Scan for the cell matching the given text and deliver its [x, y] coordinate at center. 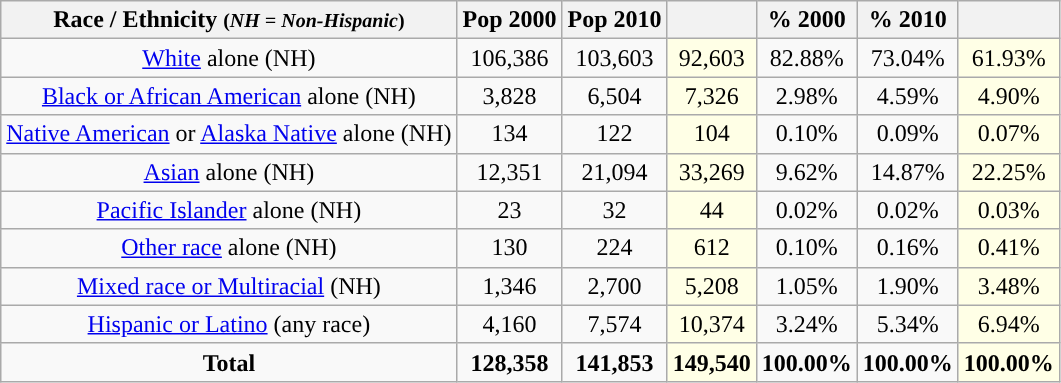
10,374 [712, 324]
1.05% [806, 286]
73.04% [908, 58]
0.41% [1008, 248]
Pop 2010 [614, 20]
14.87% [908, 172]
2.98% [806, 96]
Mixed race or Multiracial (NH) [229, 286]
612 [712, 248]
Native American or Alaska Native alone (NH) [229, 134]
104 [712, 134]
1.90% [908, 286]
0.07% [1008, 134]
92,603 [712, 58]
Pacific Islander alone (NH) [229, 210]
103,603 [614, 58]
23 [510, 210]
Hispanic or Latino (any race) [229, 324]
128,358 [510, 362]
106,386 [510, 58]
Pop 2000 [510, 20]
149,540 [712, 362]
61.93% [1008, 58]
0.03% [1008, 210]
Other race alone (NH) [229, 248]
32 [614, 210]
4.59% [908, 96]
% 2000 [806, 20]
White alone (NH) [229, 58]
5,208 [712, 286]
122 [614, 134]
82.88% [806, 58]
4,160 [510, 324]
3,828 [510, 96]
4.90% [1008, 96]
141,853 [614, 362]
33,269 [712, 172]
0.09% [908, 134]
21,094 [614, 172]
22.25% [1008, 172]
3.24% [806, 324]
5.34% [908, 324]
12,351 [510, 172]
0.16% [908, 248]
Total [229, 362]
130 [510, 248]
9.62% [806, 172]
1,346 [510, 286]
% 2010 [908, 20]
6.94% [1008, 324]
134 [510, 134]
224 [614, 248]
Race / Ethnicity (NH = Non-Hispanic) [229, 20]
7,574 [614, 324]
Black or African American alone (NH) [229, 96]
2,700 [614, 286]
6,504 [614, 96]
3.48% [1008, 286]
7,326 [712, 96]
Asian alone (NH) [229, 172]
44 [712, 210]
